Detect which cell encompasses the target text, then output its [X, Y] center coordinate. 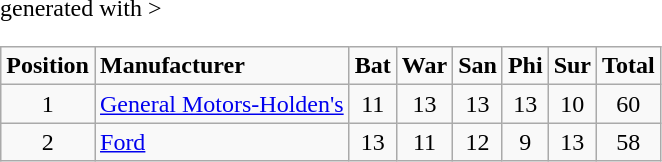
Bat [372, 66]
10 [572, 104]
San [478, 66]
Manufacturer [222, 66]
1 [48, 104]
War [424, 66]
Ford [222, 142]
Sur [572, 66]
Total [629, 66]
Phi [525, 66]
2 [48, 142]
General Motors-Holden's [222, 104]
9 [525, 142]
58 [629, 142]
12 [478, 142]
Position [48, 66]
60 [629, 104]
